Capture the cell that displays the provided text and extract its [x, y] central coordinate. 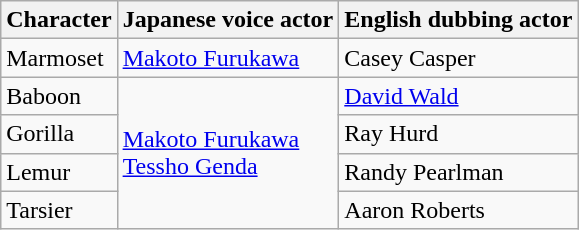
Aaron Roberts [458, 210]
Ray Hurd [458, 134]
Japanese voice actor [228, 20]
Marmoset [59, 58]
English dubbing actor [458, 20]
Randy Pearlman [458, 172]
Makoto Furukawa [228, 58]
Gorilla [59, 134]
Makoto Furukawa Tessho Genda [228, 153]
Tarsier [59, 210]
Character [59, 20]
Lemur [59, 172]
Casey Casper [458, 58]
Baboon [59, 96]
David Wald [458, 96]
